Locate the cell with the specified text and output its [x, y] center coordinate. 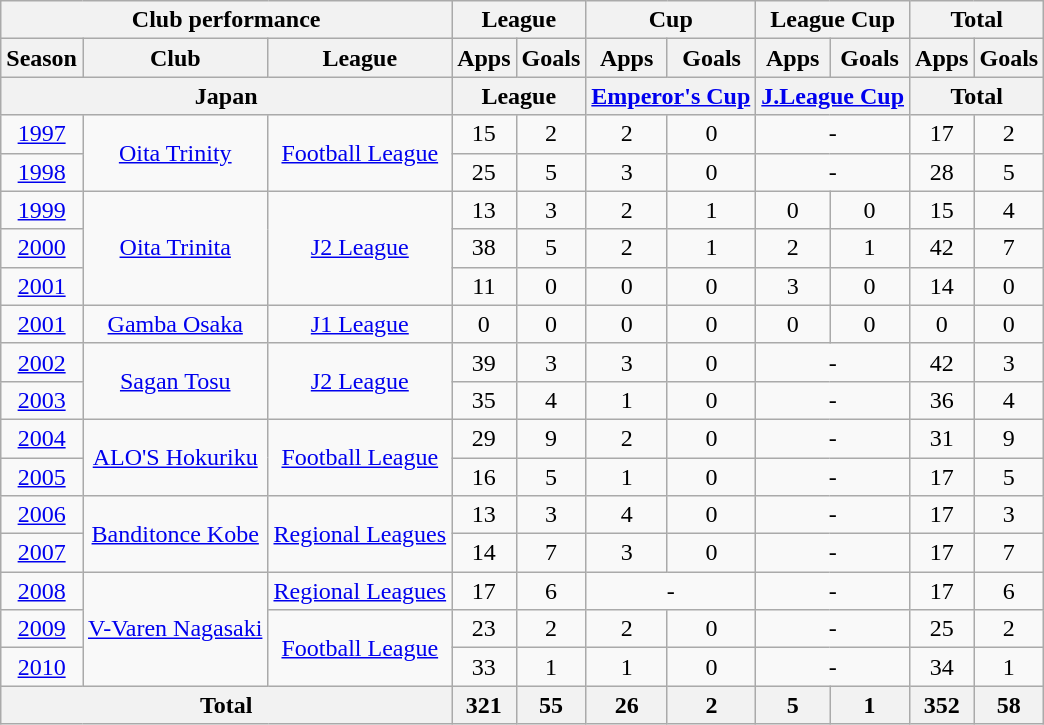
36 [942, 400]
Club [174, 58]
Season [42, 58]
2003 [42, 400]
11 [484, 286]
Sagan Tosu [174, 381]
35 [484, 400]
V-Varen Nagasaki [174, 629]
2005 [42, 477]
29 [484, 438]
28 [942, 172]
Oita Trinita [174, 248]
Gamba Osaka [174, 324]
1998 [42, 172]
321 [484, 705]
2007 [42, 553]
16 [484, 477]
2002 [42, 362]
J.League Cup [833, 96]
2009 [42, 629]
J1 League [360, 324]
38 [484, 248]
League Cup [833, 20]
ALO'S Hokuriku [174, 457]
2010 [42, 667]
2008 [42, 591]
34 [942, 667]
Emperor's Cup [671, 96]
31 [942, 438]
1999 [42, 210]
58 [1009, 705]
2000 [42, 248]
33 [484, 667]
Japan [226, 96]
Oita Trinity [174, 153]
Club performance [226, 20]
23 [484, 629]
1997 [42, 134]
26 [627, 705]
2004 [42, 438]
39 [484, 362]
Banditonce Kobe [174, 534]
Cup [671, 20]
352 [942, 705]
55 [551, 705]
2006 [42, 515]
